Identify which cell holds the provided text, then report its [x, y] central coordinate. 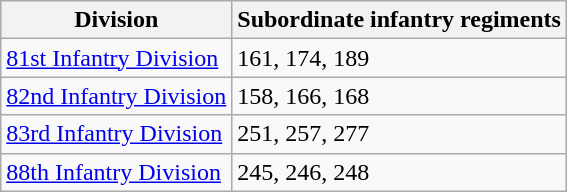
251, 257, 277 [400, 134]
Division [116, 20]
81st Infantry Division [116, 58]
245, 246, 248 [400, 172]
161, 174, 189 [400, 58]
82nd Infantry Division [116, 96]
88th Infantry Division [116, 172]
158, 166, 168 [400, 96]
Subordinate infantry regiments [400, 20]
83rd Infantry Division [116, 134]
